Find where the given text appears and provide that cell's center as (x, y) coordinate. 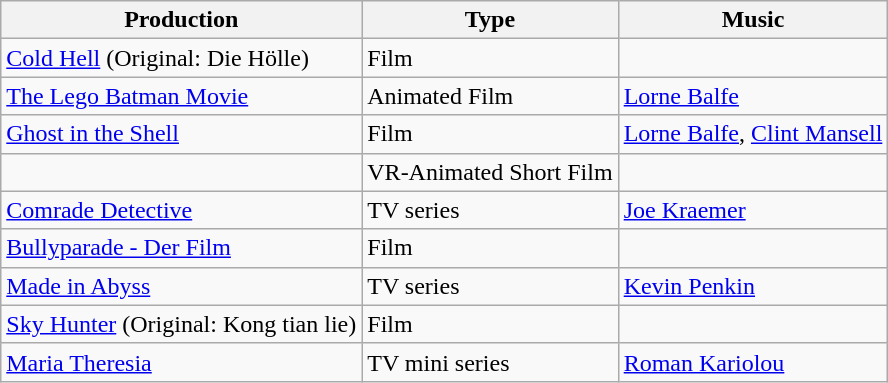
VR-Animated Short Film (490, 172)
Made in Abyss (182, 286)
Comrade Detective (182, 210)
Maria Theresia (182, 362)
The Lego Batman Movie (182, 96)
Bullyparade - Der Film (182, 248)
Music (753, 20)
Sky Hunter (Original: Kong tian lie) (182, 324)
Joe Kraemer (753, 210)
Kevin Penkin (753, 286)
Cold Hell (Original: Die Hölle) (182, 58)
Roman Kariolou (753, 362)
TV mini series (490, 362)
Lorne Balfe (753, 96)
Ghost in the Shell (182, 134)
Type (490, 20)
Production (182, 20)
Lorne Balfe, Clint Mansell (753, 134)
Animated Film (490, 96)
